Determine the [x, y] coordinate at the center of the cell enclosing the given text.  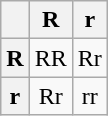
RR [50, 58]
rr [90, 96]
